Extract the [X, Y] coordinate from the center of the cell holding the provided text.  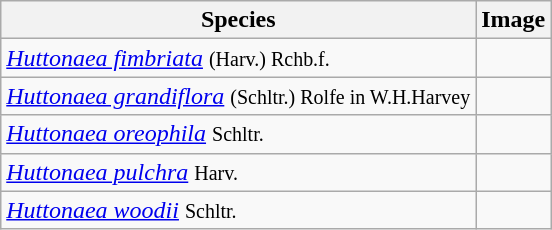
Species [238, 20]
Huttonaea woodii Schltr. [238, 210]
Huttonaea fimbriata (Harv.) Rchb.f. [238, 58]
Huttonaea oreophila Schltr. [238, 134]
Image [514, 20]
Huttonaea pulchra Harv. [238, 172]
Huttonaea grandiflora (Schltr.) Rolfe in W.H.Harvey [238, 96]
